Return [x, y] of the center of cell containing provided text 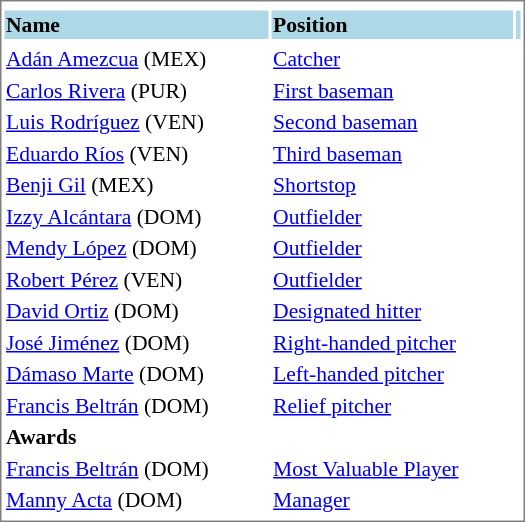
Adán Amezcua (MEX) [136, 59]
Carlos Rivera (PUR) [136, 90]
Shortstop [393, 185]
Manager [393, 500]
José Jiménez (DOM) [136, 342]
Robert Pérez (VEN) [136, 280]
Manny Acta (DOM) [136, 500]
First baseman [393, 90]
Benji Gil (MEX) [136, 185]
Second baseman [393, 122]
Luis Rodríguez (VEN) [136, 122]
Dámaso Marte (DOM) [136, 374]
Eduardo Ríos (VEN) [136, 154]
Relief pitcher [393, 406]
Awards [136, 437]
Mendy López (DOM) [136, 248]
Designated hitter [393, 311]
David Ortiz (DOM) [136, 311]
Name [136, 24]
Third baseman [393, 154]
Position [393, 24]
Most Valuable Player [393, 468]
Left-handed pitcher [393, 374]
Izzy Alcántara (DOM) [136, 216]
Right-handed pitcher [393, 342]
Catcher [393, 59]
